Extract the (x, y) coordinate from the center of the cell holding the provided text.  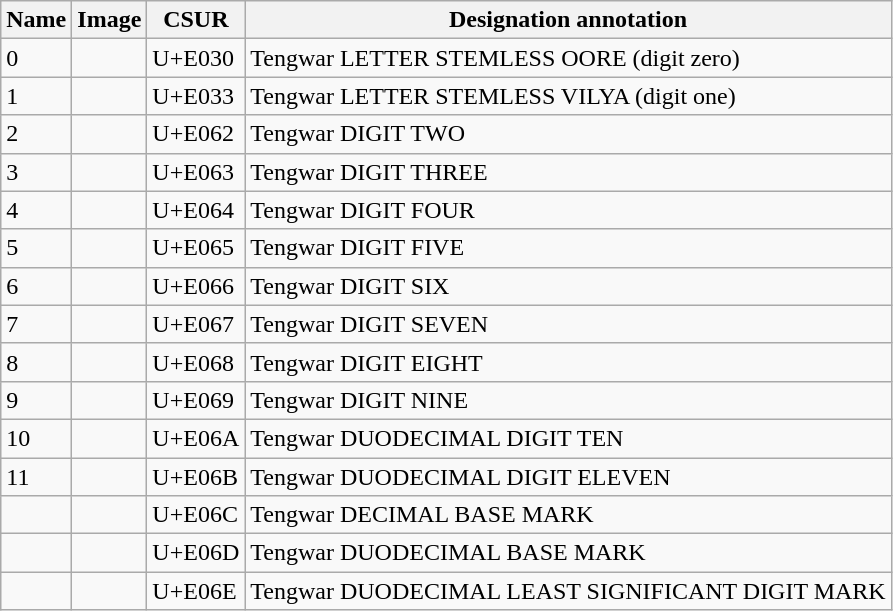
U+E06C (196, 515)
8 (36, 362)
7 (36, 324)
Tengwar DECIMAL BASE MARK (568, 515)
Tengwar DUODECIMAL DIGIT TEN (568, 438)
6 (36, 286)
5 (36, 248)
U+E068 (196, 362)
Tengwar DIGIT EIGHT (568, 362)
0 (36, 58)
U+E067 (196, 324)
1 (36, 96)
Tengwar DIGIT FOUR (568, 210)
Image (110, 20)
3 (36, 172)
Tengwar DIGIT FIVE (568, 248)
U+E069 (196, 400)
Tengwar DUODECIMAL BASE MARK (568, 553)
Tengwar DIGIT SEVEN (568, 324)
U+E033 (196, 96)
CSUR (196, 20)
Tengwar LETTER STEMLESS VILYA (digit one) (568, 96)
Tengwar DIGIT TWO (568, 134)
U+E06D (196, 553)
U+E064 (196, 210)
10 (36, 438)
U+E06A (196, 438)
4 (36, 210)
Tengwar DIGIT THREE (568, 172)
Tengwar DUODECIMAL DIGIT ELEVEN (568, 477)
U+E06E (196, 591)
Tengwar LETTER STEMLESS OORE (digit zero) (568, 58)
U+E030 (196, 58)
U+E06B (196, 477)
11 (36, 477)
U+E066 (196, 286)
U+E062 (196, 134)
Designation annotation (568, 20)
2 (36, 134)
U+E063 (196, 172)
Tengwar DIGIT NINE (568, 400)
Tengwar DUODECIMAL LEAST SIGNIFICANT DIGIT MARK (568, 591)
Name (36, 20)
Tengwar DIGIT SIX (568, 286)
U+E065 (196, 248)
9 (36, 400)
